Detect which cell encompasses the target text, then output its [X, Y] center coordinate. 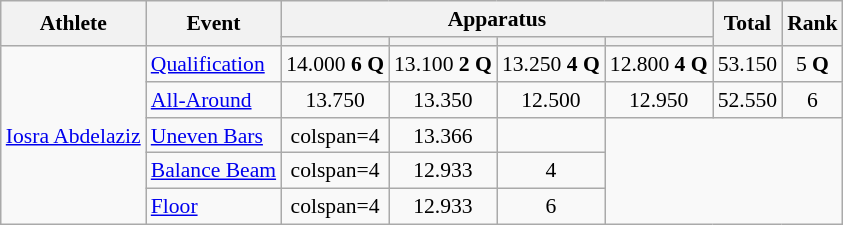
Apparatus [497, 19]
Athlete [74, 24]
Uneven Bars [214, 136]
All-Around [214, 100]
Iosra Abdelaziz [74, 135]
14.000 6 Q [335, 64]
13.100 2 Q [443, 64]
Balance Beam [214, 171]
Qualification [214, 64]
13.750 [335, 100]
Event [214, 24]
13.250 4 Q [551, 64]
Total [748, 24]
12.800 4 Q [659, 64]
52.550 [748, 100]
Rank [812, 24]
13.350 [443, 100]
12.500 [551, 100]
12.950 [659, 100]
13.366 [443, 136]
Floor [214, 207]
4 [551, 171]
53.150 [748, 64]
5 Q [812, 64]
